Provide the (x, y) coordinate of the cell's center where the given text is located.  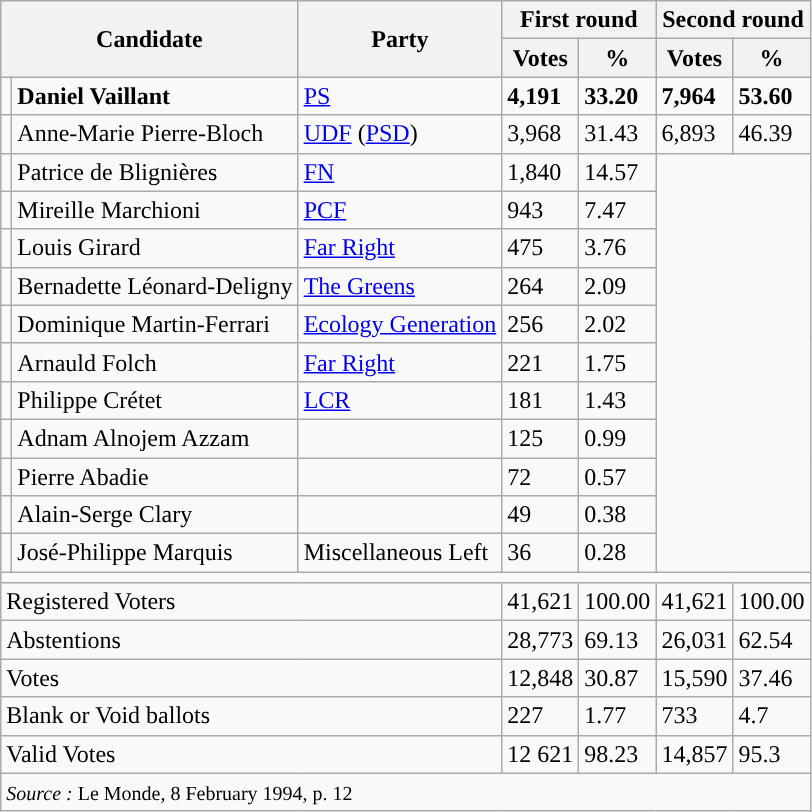
95.3 (772, 754)
227 (540, 716)
221 (540, 362)
4,191 (540, 96)
Blank or Void ballots (252, 716)
The Greens (400, 286)
31.43 (618, 134)
6,893 (694, 134)
Party (400, 39)
Miscellaneous Left (400, 553)
33.20 (618, 96)
LCR (400, 400)
69.13 (618, 640)
Abstentions (252, 640)
256 (540, 324)
José-Philippe Marquis (155, 553)
Mireille Marchioni (155, 210)
PCF (400, 210)
181 (540, 400)
28,773 (540, 640)
Dominique Martin-Ferrari (155, 324)
3.76 (618, 248)
Ecology Generation (400, 324)
15,590 (694, 678)
7,964 (694, 96)
72 (540, 477)
Registered Voters (252, 602)
2.02 (618, 324)
Alain-Serge Clary (155, 515)
Bernadette Léonard-Deligny (155, 286)
0.57 (618, 477)
37.46 (772, 678)
Second round (733, 20)
Source : Le Monde, 8 February 1994, p. 12 (406, 792)
14.57 (618, 172)
Philippe Crétet (155, 400)
46.39 (772, 134)
1.75 (618, 362)
Candidate (150, 39)
1.77 (618, 716)
943 (540, 210)
1,840 (540, 172)
12 621 (540, 754)
Arnauld Folch (155, 362)
3,968 (540, 134)
Daniel Vaillant (155, 96)
36 (540, 553)
26,031 (694, 640)
7.47 (618, 210)
12,848 (540, 678)
1.43 (618, 400)
264 (540, 286)
733 (694, 716)
0.38 (618, 515)
Valid Votes (252, 754)
49 (540, 515)
UDF (PSD) (400, 134)
4.7 (772, 716)
53.60 (772, 96)
0.28 (618, 553)
0.99 (618, 438)
Louis Girard (155, 248)
First round (579, 20)
2.09 (618, 286)
125 (540, 438)
98.23 (618, 754)
475 (540, 248)
Pierre Abadie (155, 477)
FN (400, 172)
14,857 (694, 754)
PS (400, 96)
30.87 (618, 678)
Anne-Marie Pierre-Bloch (155, 134)
Adnam Alnojem Azzam (155, 438)
Patrice de Blignières (155, 172)
62.54 (772, 640)
